Detect which cell encompasses the target text, then output its [X, Y] center coordinate. 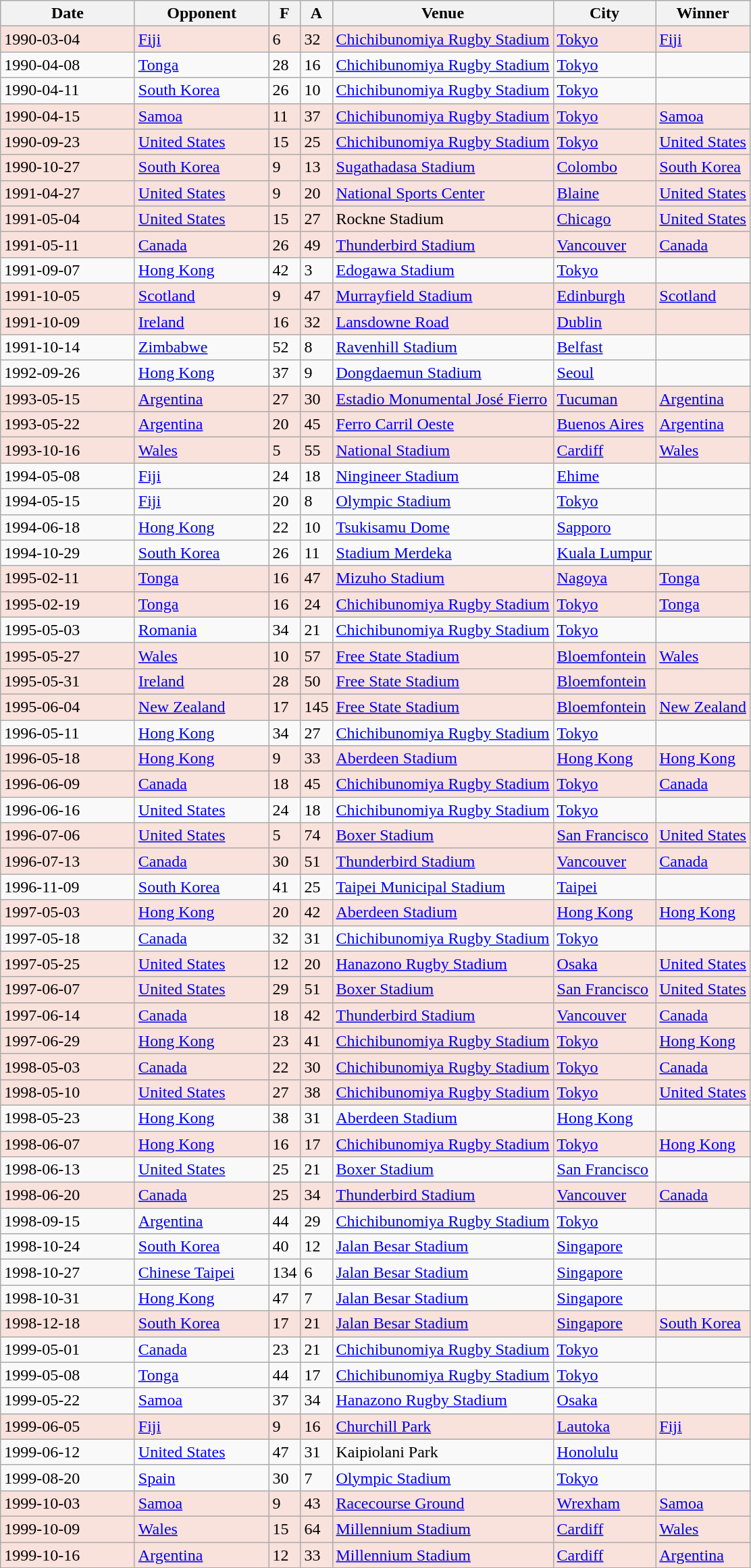
1993-05-15 [68, 399]
Spain [201, 1478]
1995-05-27 [68, 655]
1994-05-08 [68, 476]
Estadio Monumental José Fierro [443, 399]
Belfast [604, 348]
Tsukisamu Dome [443, 527]
A [316, 13]
55 [316, 450]
1998-09-15 [68, 1221]
Taipei Municipal Stadium [443, 887]
Venue [443, 13]
1991-05-11 [68, 244]
Churchill Park [443, 1426]
1999-05-01 [68, 1349]
49 [316, 244]
Winner [703, 13]
Honolulu [604, 1452]
Ferro Carril Oeste [443, 425]
National Stadium [443, 450]
1995-02-19 [68, 604]
1997-05-18 [68, 938]
1991-05-04 [68, 219]
64 [316, 1529]
Racecourse Ground [443, 1503]
1990-03-04 [68, 39]
Sugathadasa Stadium [443, 167]
1990-04-08 [68, 65]
3 [316, 270]
1999-10-16 [68, 1555]
1991-10-14 [68, 348]
Romania [201, 630]
Ehime [604, 476]
1990-09-23 [68, 142]
Edinburgh [604, 296]
1990-04-15 [68, 116]
Lansdowne Road [443, 322]
Ravenhill Stadium [443, 348]
Nagoya [604, 578]
1998-06-13 [68, 1170]
Tucuman [604, 399]
1997-05-25 [68, 964]
Dongdaemun Stadium [443, 373]
1994-06-18 [68, 527]
Seoul [604, 373]
1996-06-16 [68, 810]
1998-10-24 [68, 1247]
1996-11-09 [68, 887]
13 [316, 167]
Rockne Stadium [443, 219]
134 [285, 1272]
Chinese Taipei [201, 1272]
Blaine [604, 193]
1993-10-16 [68, 450]
Sapporo [604, 527]
Kaipiolani Park [443, 1452]
1999-08-20 [68, 1478]
145 [316, 707]
Lautoka [604, 1426]
Kuala Lumpur [604, 553]
1996-05-11 [68, 732]
1998-05-03 [68, 1066]
1995-05-31 [68, 681]
1991-09-07 [68, 270]
1996-07-06 [68, 836]
43 [316, 1503]
1999-06-05 [68, 1426]
Chicago [604, 219]
1998-12-18 [68, 1324]
Stadium Merdeka [443, 553]
1994-05-15 [68, 502]
Wrexham [604, 1503]
Buenos Aires [604, 425]
57 [316, 655]
1999-06-12 [68, 1452]
1999-05-08 [68, 1375]
1997-05-03 [68, 913]
1993-05-22 [68, 425]
1997-06-14 [68, 1015]
1998-06-20 [68, 1195]
1995-02-11 [68, 578]
City [604, 13]
1995-06-04 [68, 707]
1999-10-09 [68, 1529]
F [285, 13]
1990-10-27 [68, 167]
1999-05-22 [68, 1401]
Dublin [604, 322]
Opponent [201, 13]
1996-07-13 [68, 861]
1991-10-05 [68, 296]
1995-05-03 [68, 630]
1994-10-29 [68, 553]
Date [68, 13]
1996-05-18 [68, 759]
Zimbabwe [201, 348]
74 [316, 836]
1990-04-11 [68, 90]
Ningineer Stadium [443, 476]
1991-04-27 [68, 193]
1998-05-10 [68, 1092]
1997-06-07 [68, 990]
National Sports Center [443, 193]
Mizuho Stadium [443, 578]
1996-06-09 [68, 784]
1998-10-31 [68, 1298]
1991-10-09 [68, 322]
Edogawa Stadium [443, 270]
Murrayfield Stadium [443, 296]
52 [285, 348]
1998-10-27 [68, 1272]
Colombo [604, 167]
40 [285, 1247]
50 [316, 681]
1999-10-03 [68, 1503]
1997-06-29 [68, 1041]
Taipei [604, 887]
1992-09-26 [68, 373]
1998-05-23 [68, 1118]
1998-06-07 [68, 1144]
